Capture the cell that displays the provided text and extract its [x, y] central coordinate. 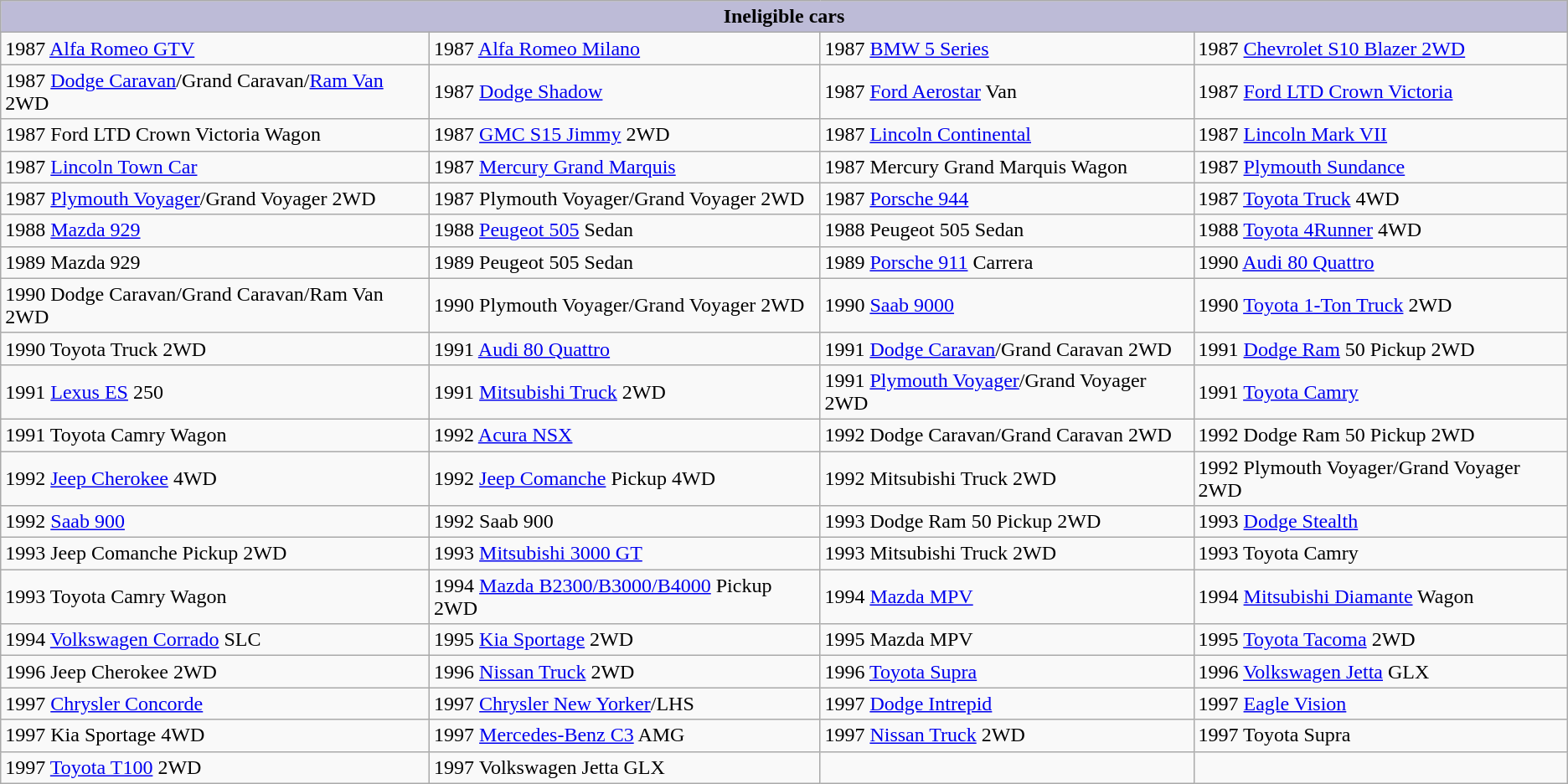
1987 Plymouth Sundance [1380, 167]
1991 Toyota Camry [1380, 392]
1992 Plymouth Voyager/Grand Voyager 2WD [1380, 477]
1991 Audi 80 Quattro [625, 348]
1987 Dodge Shadow [625, 92]
1996 Volkswagen Jetta GLX [1380, 672]
1987 Lincoln Mark VII [1380, 135]
1996 Toyota Supra [1007, 672]
1989 Porsche 911 Carrera [1007, 262]
1990 Toyota 1-Ton Truck 2WD [1380, 305]
1993 Dodge Stealth [1380, 522]
1994 Mazda B2300/B3000/B4000 Pickup 2WD [625, 596]
1987 Alfa Romeo GTV [215, 49]
1987 Chevrolet S10 Blazer 2WD [1380, 49]
1987 Mercury Grand Marquis [625, 167]
Ineligible cars [784, 17]
1987 Lincoln Town Car [215, 167]
1997 Dodge Intrepid [1007, 704]
1997 Nissan Truck 2WD [1007, 735]
1987 Mercury Grand Marquis Wagon [1007, 167]
1991 Lexus ES 250 [215, 392]
1992 Jeep Comanche Pickup 4WD [625, 477]
1993 Dodge Ram 50 Pickup 2WD [1007, 522]
1992 Jeep Cherokee 4WD [215, 477]
1992 Dodge Caravan/Grand Caravan 2WD [1007, 435]
1991 Dodge Caravan/Grand Caravan 2WD [1007, 348]
1987 Porsche 944 [1007, 199]
1987 Ford LTD Crown Victoria [1380, 92]
1997 Chrysler Concorde [215, 704]
1997 Mercedes-Benz C3 AMG [625, 735]
1992 Dodge Ram 50 Pickup 2WD [1380, 435]
1991 Mitsubishi Truck 2WD [625, 392]
1997 Chrysler New Yorker/LHS [625, 704]
1989 Mazda 929 [215, 262]
1987 Ford LTD Crown Victoria Wagon [215, 135]
1990 Audi 80 Quattro [1380, 262]
1987 Alfa Romeo Milano [625, 49]
1993 Toyota Camry [1380, 554]
1993 Mitsubishi Truck 2WD [1007, 554]
1996 Nissan Truck 2WD [625, 672]
1987 Ford Aerostar Van [1007, 92]
1987 Lincoln Continental [1007, 135]
1997 Toyota T100 2WD [215, 767]
1997 Volkswagen Jetta GLX [625, 767]
1990 Plymouth Voyager/Grand Voyager 2WD [625, 305]
1987 Toyota Truck 4WD [1380, 199]
1995 Mazda MPV [1007, 640]
1990 Toyota Truck 2WD [215, 348]
1988 Toyota 4Runner 4WD [1380, 230]
1997 Kia Sportage 4WD [215, 735]
1991 Plymouth Voyager/Grand Voyager 2WD [1007, 392]
1997 Eagle Vision [1380, 704]
1991 Toyota Camry Wagon [215, 435]
1993 Jeep Comanche Pickup 2WD [215, 554]
1993 Toyota Camry Wagon [215, 596]
1994 Volkswagen Corrado SLC [215, 640]
1994 Mazda MPV [1007, 596]
1990 Saab 9000 [1007, 305]
1988 Mazda 929 [215, 230]
1991 Dodge Ram 50 Pickup 2WD [1380, 348]
1989 Peugeot 505 Sedan [625, 262]
1987 BMW 5 Series [1007, 49]
1995 Kia Sportage 2WD [625, 640]
1990 Dodge Caravan/Grand Caravan/Ram Van 2WD [215, 305]
1994 Mitsubishi Diamante Wagon [1380, 596]
1996 Jeep Cherokee 2WD [215, 672]
1987 GMC S15 Jimmy 2WD [625, 135]
1997 Toyota Supra [1380, 735]
1987 Dodge Caravan/Grand Caravan/Ram Van 2WD [215, 92]
1995 Toyota Tacoma 2WD [1380, 640]
1992 Mitsubishi Truck 2WD [1007, 477]
1992 Acura NSX [625, 435]
1993 Mitsubishi 3000 GT [625, 554]
